Return the (x, y) coordinate for the center point of the cell that contains the specified text.  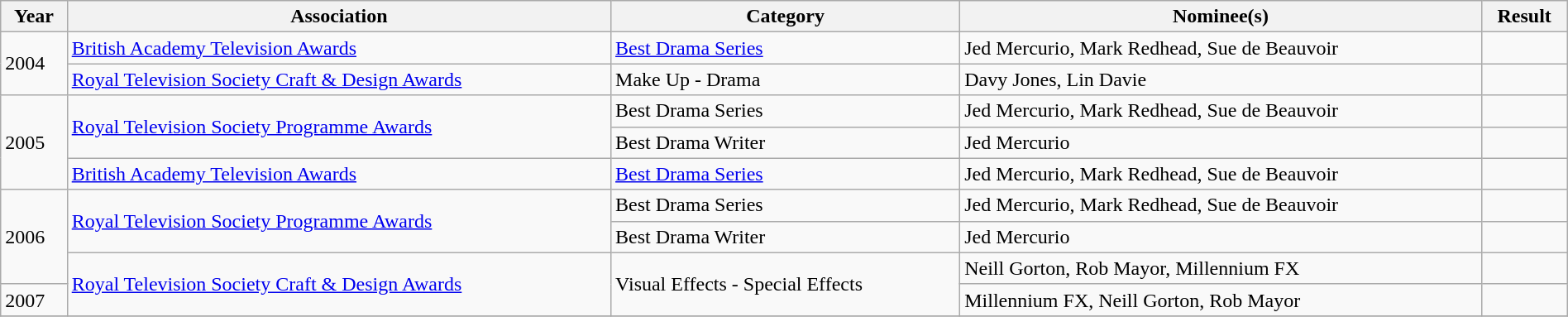
Neill Gorton, Rob Mayor, Millennium FX (1221, 268)
Result (1524, 17)
Association (339, 17)
2004 (34, 64)
Year (34, 17)
Category (786, 17)
Visual Effects - Special Effects (786, 284)
Davy Jones, Lin Davie (1221, 79)
2007 (34, 300)
2005 (34, 142)
Make Up - Drama (786, 79)
2006 (34, 237)
Millennium FX, Neill Gorton, Rob Mayor (1221, 300)
Nominee(s) (1221, 17)
